Return [X, Y] of the center of cell containing provided text 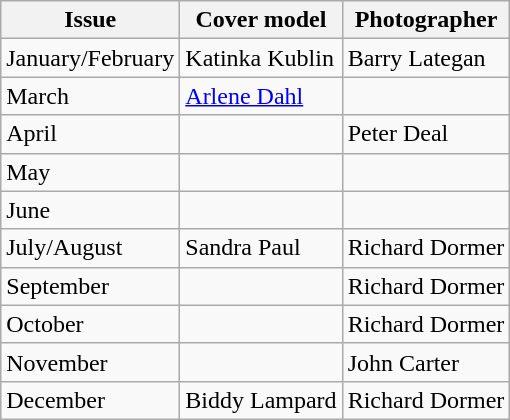
Arlene Dahl [261, 96]
April [90, 134]
Sandra Paul [261, 248]
Biddy Lampard [261, 400]
Peter Deal [426, 134]
June [90, 210]
October [90, 324]
John Carter [426, 362]
September [90, 286]
December [90, 400]
Photographer [426, 20]
Barry Lategan [426, 58]
Cover model [261, 20]
May [90, 172]
November [90, 362]
Katinka Kublin [261, 58]
July/August [90, 248]
January/February [90, 58]
Issue [90, 20]
March [90, 96]
